Extract the [X, Y] coordinate from the center of the cell holding the provided text.  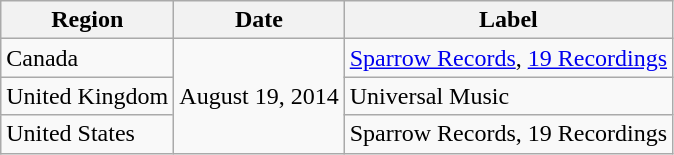
United Kingdom [88, 96]
Label [508, 20]
Region [88, 20]
Date [259, 20]
August 19, 2014 [259, 96]
United States [88, 134]
Universal Music [508, 96]
Canada [88, 58]
